Locate the cell with the specified text and output its [X, Y] center coordinate. 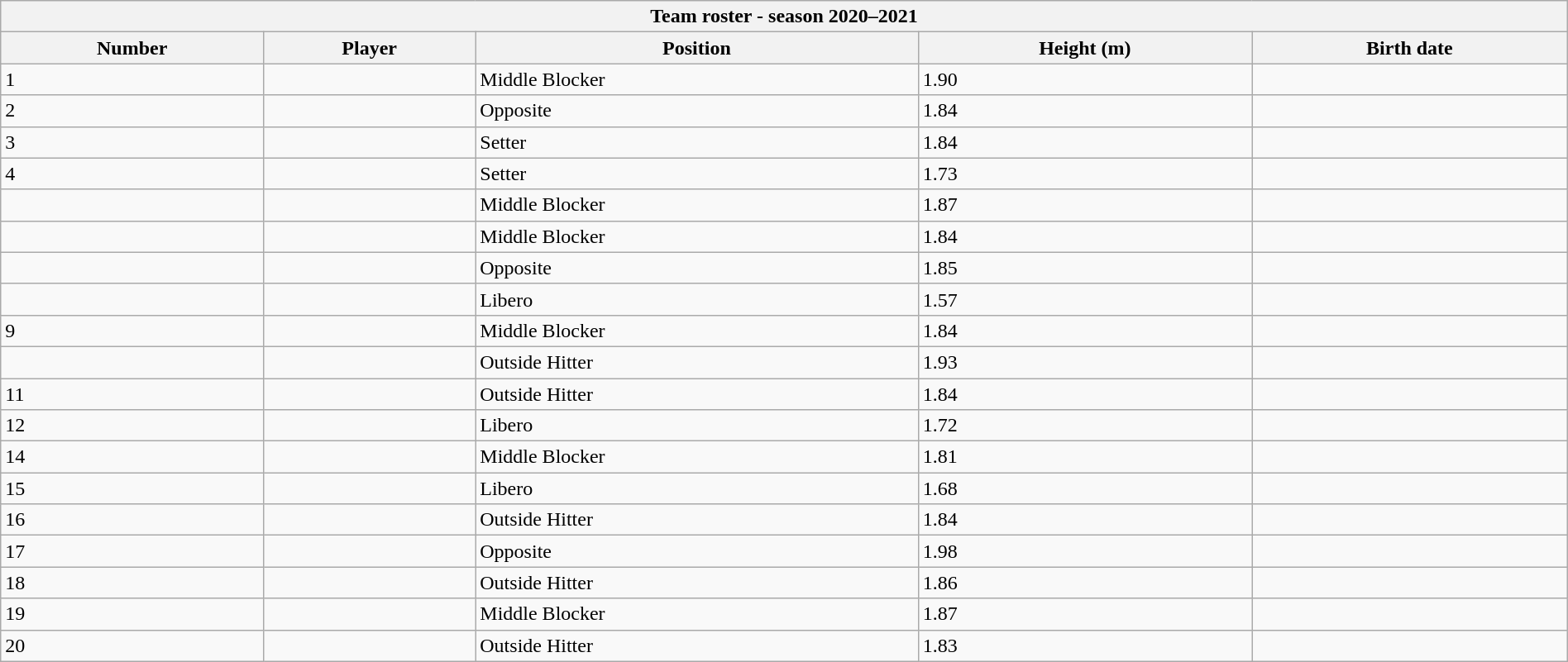
12 [132, 426]
1.90 [1085, 79]
2 [132, 111]
18 [132, 583]
Position [696, 48]
1.83 [1085, 645]
11 [132, 394]
Height (m) [1085, 48]
1 [132, 79]
19 [132, 614]
15 [132, 488]
1.72 [1085, 426]
1.93 [1085, 362]
Team roster - season 2020–2021 [784, 17]
9 [132, 331]
1.73 [1085, 174]
Player [370, 48]
1.68 [1085, 488]
14 [132, 457]
16 [132, 520]
1.86 [1085, 583]
1.85 [1085, 268]
17 [132, 551]
3 [132, 142]
1.98 [1085, 551]
Number [132, 48]
1.81 [1085, 457]
4 [132, 174]
Birth date [1410, 48]
20 [132, 645]
1.57 [1085, 299]
